Return the [x, y] coordinate for the center point of the cell that contains the specified text.  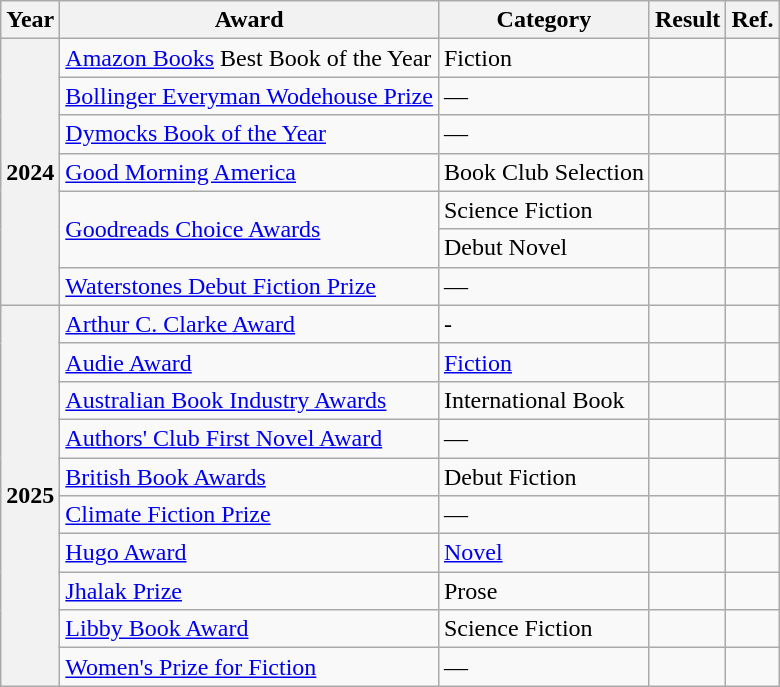
Award [250, 20]
Debut Fiction [544, 477]
Year [30, 20]
Good Morning America [250, 172]
Category [544, 20]
Authors' Club First Novel Award [250, 438]
2025 [30, 496]
Hugo Award [250, 553]
British Book Awards [250, 477]
Goodreads Choice Awards [250, 229]
Result [687, 20]
Bollinger Everyman Wodehouse Prize [250, 96]
Prose [544, 591]
Arthur C. Clarke Award [250, 324]
Australian Book Industry Awards [250, 400]
Libby Book Award [250, 629]
Women's Prize for Fiction [250, 667]
Debut Novel [544, 248]
International Book [544, 400]
Novel [544, 553]
Amazon Books Best Book of the Year [250, 58]
Dymocks Book of the Year [250, 134]
Waterstones Debut Fiction Prize [250, 286]
Ref. [752, 20]
- [544, 324]
Climate Fiction Prize [250, 515]
2024 [30, 172]
Book Club Selection [544, 172]
Jhalak Prize [250, 591]
Audie Award [250, 362]
